Determine the [X, Y] coordinate at the center of the cell enclosing the given text.  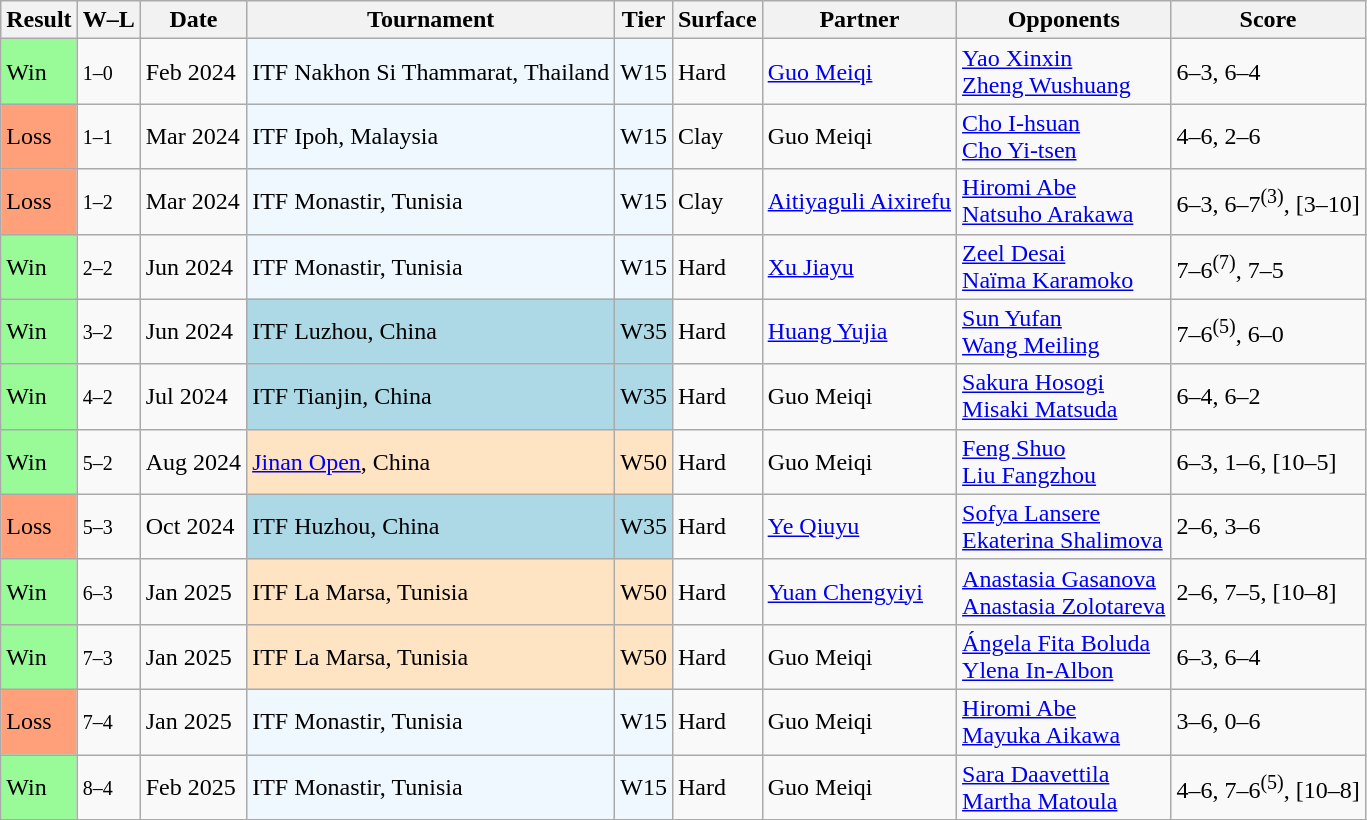
Sun Yufan Wang Meiling [1064, 332]
W–L [108, 20]
7–3 [108, 656]
4–6, 7–6(5), [10–8] [1268, 786]
1–2 [108, 202]
Oct 2024 [193, 526]
Surface [717, 20]
ITF Luzhou, China [431, 332]
7–4 [108, 722]
Yao Xinxin Zheng Wushuang [1064, 72]
8–4 [108, 786]
Huang Yujia [859, 332]
1–1 [108, 136]
4–2 [108, 396]
6–3, 1–6, [10–5] [1268, 462]
Xu Jiayu [859, 266]
ITF Huzhou, China [431, 526]
Zeel Desai Naïma Karamoko [1064, 266]
Aitiyaguli Aixirefu [859, 202]
ITF Ipoh, Malaysia [431, 136]
1–0 [108, 72]
ITF Nakhon Si Thammarat, Thailand [431, 72]
6–4, 6–2 [1268, 396]
7–6(7), 7–5 [1268, 266]
Jinan Open, China [431, 462]
Sakura Hosogi Misaki Matsuda [1064, 396]
7–6(5), 6–0 [1268, 332]
Result [39, 20]
5–3 [108, 526]
Opponents [1064, 20]
Hiromi Abe Natsuho Arakawa [1064, 202]
Cho I-hsuan Cho Yi-tsen [1064, 136]
Sofya Lansere Ekaterina Shalimova [1064, 526]
Yuan Chengyiyi [859, 592]
Aug 2024 [193, 462]
3–2 [108, 332]
Feb 2025 [193, 786]
Anastasia Gasanova Anastasia Zolotareva [1064, 592]
4–6, 2–6 [1268, 136]
Date [193, 20]
Tier [644, 20]
Feng Shuo Liu Fangzhou [1064, 462]
Tournament [431, 20]
2–2 [108, 266]
2–6, 3–6 [1268, 526]
Sara Daavettila Martha Matoula [1064, 786]
6–3, 6–7(3), [3–10] [1268, 202]
2–6, 7–5, [10–8] [1268, 592]
Ángela Fita Boluda Ylena In-Albon [1064, 656]
Feb 2024 [193, 72]
Jul 2024 [193, 396]
Ye Qiuyu [859, 526]
ITF Tianjin, China [431, 396]
6–3 [108, 592]
Partner [859, 20]
Score [1268, 20]
3–6, 0–6 [1268, 722]
Hiromi Abe Mayuka Aikawa [1064, 722]
5–2 [108, 462]
